Return the (X, Y) coordinate for the center point of the cell that contains the specified text.  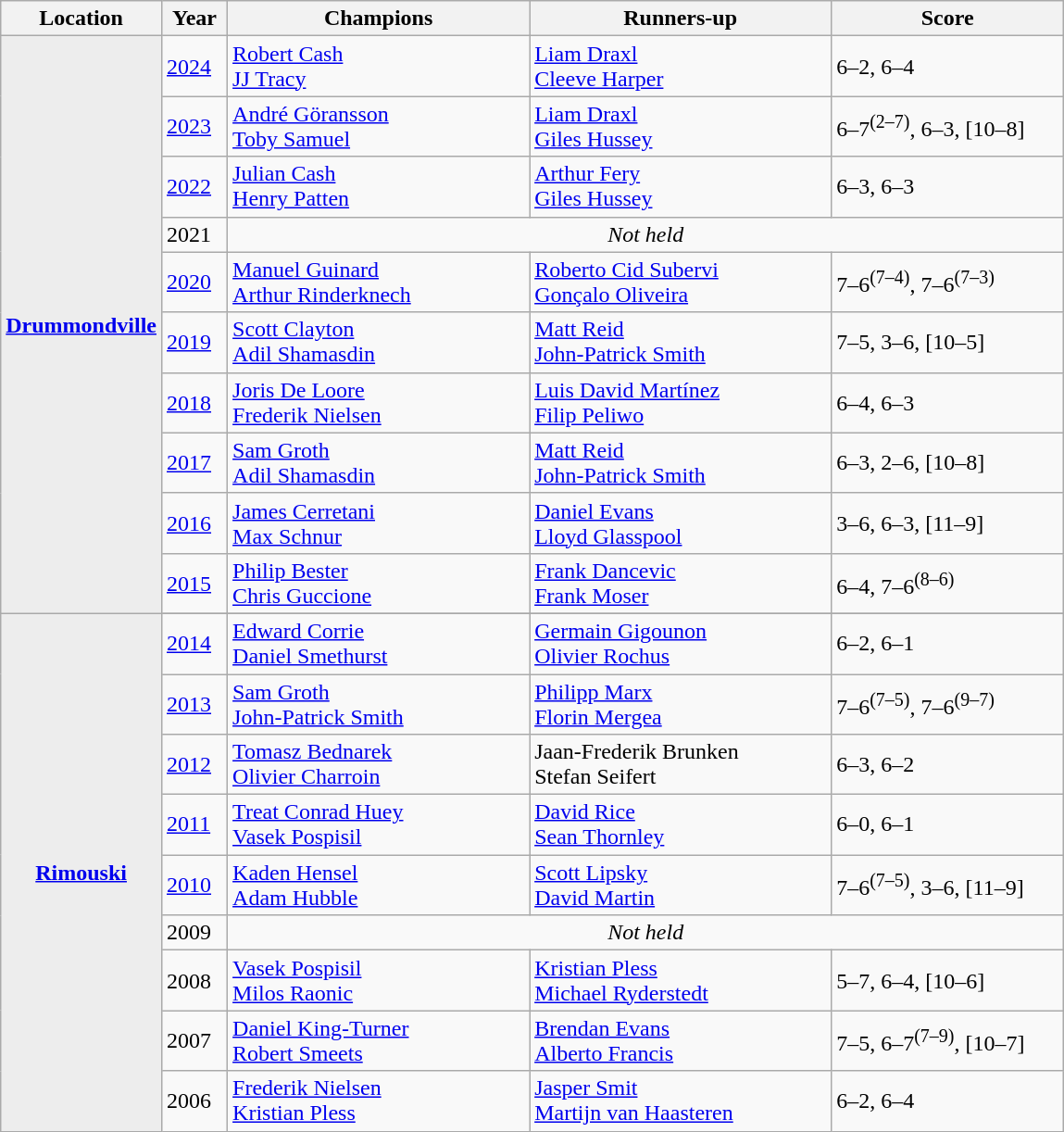
2015 (194, 584)
6–7(2–7), 6–3, [10–8] (948, 126)
2011 (194, 824)
2010 (194, 886)
2014 (194, 643)
7–5, 6–7(7–9), [10–7] (948, 1041)
Score (948, 19)
Treat Conrad Huey Vasek Pospisil (379, 824)
Runners-up (681, 19)
6–2, 6–1 (948, 643)
Frank Dancevic Frank Moser (681, 584)
Jaan-Frederik Brunken Stefan Seifert (681, 765)
David Rice Sean Thornley (681, 824)
Sam Groth Adil Shamasdin (379, 463)
Joris De Loore Frederik Nielsen (379, 402)
6–3, 6–2 (948, 765)
Philip Bester Chris Guccione (379, 584)
7–6(7–5), 3–6, [11–9] (948, 886)
Kristian Pless Michael Ryderstedt (681, 980)
2022 (194, 187)
Arthur Fery Giles Hussey (681, 187)
Sam Groth John-Patrick Smith (379, 704)
Drummondville (81, 325)
2009 (194, 933)
2012 (194, 765)
Champions (379, 19)
7–6(7–5), 7–6(9–7) (948, 704)
6–3, 6–3 (948, 187)
Liam Draxl Cleeve Harper (681, 67)
Julian Cash Henry Patten (379, 187)
Frederik Nielsen Kristian Pless (379, 1101)
Liam Draxl Giles Hussey (681, 126)
André Göransson Toby Samuel (379, 126)
Brendan Evans Alberto Francis (681, 1041)
Philipp Marx Florin Mergea (681, 704)
Manuel Guinard Arthur Rinderknech (379, 282)
2016 (194, 522)
Tomasz Bednarek Olivier Charroin (379, 765)
2007 (194, 1041)
Scott Lipsky David Martin (681, 886)
Roberto Cid Subervi Gonçalo Oliveira (681, 282)
2008 (194, 980)
2019 (194, 343)
Rimouski (81, 873)
Germain Gigounon Olivier Rochus (681, 643)
2021 (194, 234)
2018 (194, 402)
7–5, 3–6, [10–5] (948, 343)
2020 (194, 282)
Location (81, 19)
Robert Cash JJ Tracy (379, 67)
Daniel Evans Lloyd Glasspool (681, 522)
7–6(7–4), 7–6(7–3) (948, 282)
2006 (194, 1101)
Edward Corrie Daniel Smethurst (379, 643)
Vasek Pospisil Milos Raonic (379, 980)
Jasper Smit Martijn van Haasteren (681, 1101)
2023 (194, 126)
Luis David Martínez Filip Peliwo (681, 402)
Scott Clayton Adil Shamasdin (379, 343)
Year (194, 19)
6–3, 2–6, [10–8] (948, 463)
Kaden Hensel Adam Hubble (379, 886)
2013 (194, 704)
James Cerretani Max Schnur (379, 522)
6–4, 6–3 (948, 402)
3–6, 6–3, [11–9] (948, 522)
2017 (194, 463)
6–0, 6–1 (948, 824)
5–7, 6–4, [10–6] (948, 980)
6–4, 7–6(8–6) (948, 584)
Daniel King-Turner Robert Smeets (379, 1041)
2024 (194, 67)
